From the cell containing the given text, extract its center point as [X, Y] coordinate. 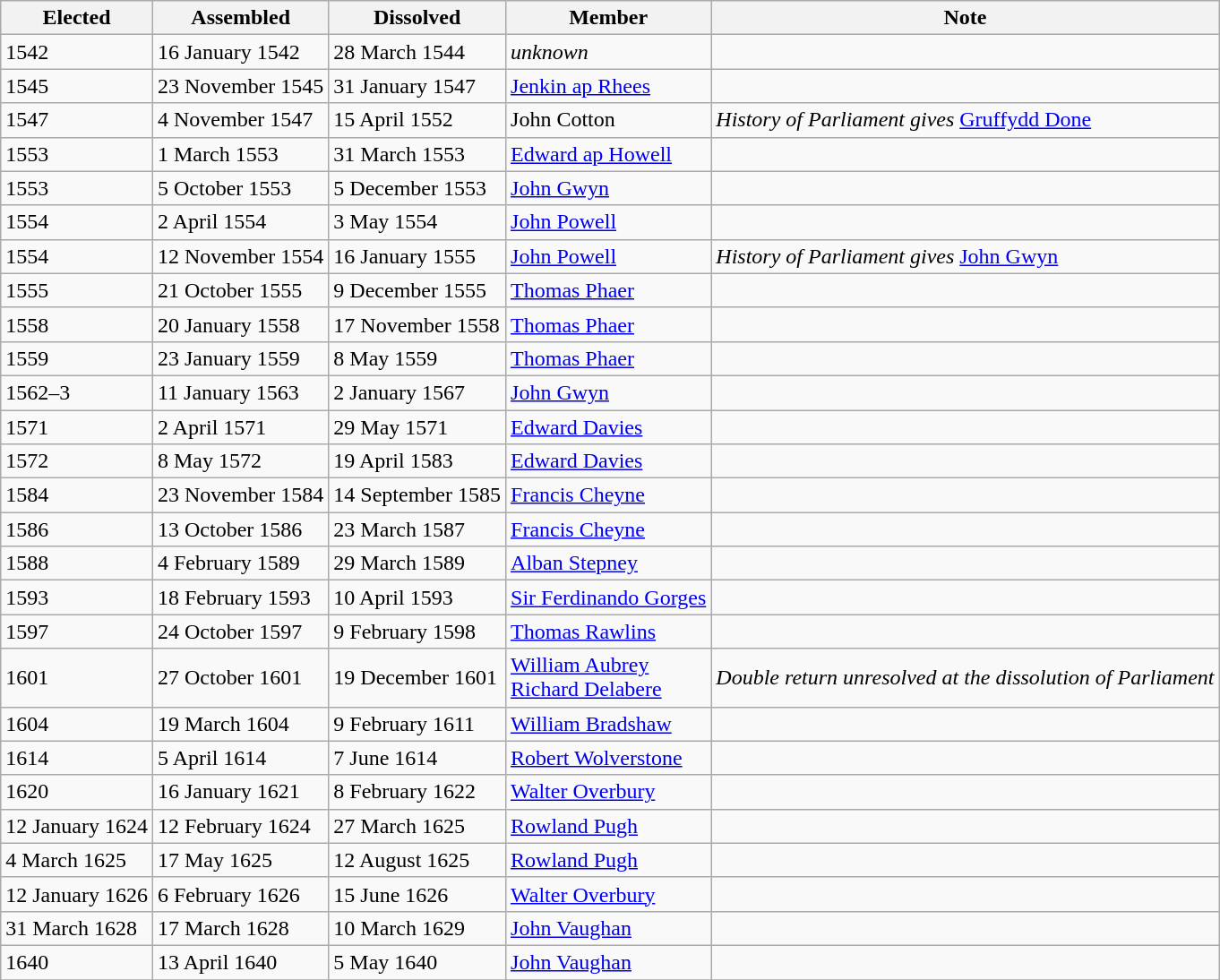
12 January 1626 [77, 894]
9 December 1555 [417, 290]
1 March 1553 [240, 154]
2 April 1554 [240, 222]
19 March 1604 [240, 724]
10 March 1629 [417, 928]
1542 [77, 52]
unknown [609, 52]
Sir Ferdinando Gorges [609, 597]
16 January 1621 [240, 792]
Alban Stepney [609, 563]
1597 [77, 632]
11 January 1563 [240, 392]
5 October 1553 [240, 188]
12 November 1554 [240, 256]
16 January 1555 [417, 256]
12 August 1625 [417, 860]
1614 [77, 758]
Dissolved [417, 18]
1586 [77, 529]
3 May 1554 [417, 222]
5 May 1640 [417, 962]
10 April 1593 [417, 597]
2 January 1567 [417, 392]
31 January 1547 [417, 86]
1571 [77, 427]
Jenkin ap Rhees [609, 86]
9 February 1598 [417, 632]
Edward ap Howell [609, 154]
Member [609, 18]
8 May 1559 [417, 358]
Note [966, 18]
19 April 1583 [417, 461]
13 October 1586 [240, 529]
27 October 1601 [240, 677]
Thomas Rawlins [609, 632]
27 March 1625 [417, 826]
18 February 1593 [240, 597]
29 May 1571 [417, 427]
16 January 1542 [240, 52]
20 January 1558 [240, 324]
1620 [77, 792]
Elected [77, 18]
21 October 1555 [240, 290]
23 January 1559 [240, 358]
1584 [77, 495]
1558 [77, 324]
John Cotton [609, 120]
23 March 1587 [417, 529]
23 November 1584 [240, 495]
1547 [77, 120]
1604 [77, 724]
William Bradshaw [609, 724]
19 December 1601 [417, 677]
24 October 1597 [240, 632]
1559 [77, 358]
8 May 1572 [240, 461]
Robert Wolverstone [609, 758]
6 February 1626 [240, 894]
William AubreyRichard Delabere [609, 677]
15 June 1626 [417, 894]
31 March 1553 [417, 154]
1593 [77, 597]
8 February 1622 [417, 792]
1588 [77, 563]
12 January 1624 [77, 826]
History of Parliament gives Gruffydd Done [966, 120]
5 April 1614 [240, 758]
12 February 1624 [240, 826]
13 April 1640 [240, 962]
31 March 1628 [77, 928]
4 March 1625 [77, 860]
Assembled [240, 18]
History of Parliament gives John Gwyn [966, 256]
17 May 1625 [240, 860]
1572 [77, 461]
4 November 1547 [240, 120]
1545 [77, 86]
Double return unresolved at the dissolution of Parliament [966, 677]
1555 [77, 290]
7 June 1614 [417, 758]
14 September 1585 [417, 495]
29 March 1589 [417, 563]
28 March 1544 [417, 52]
1601 [77, 677]
2 April 1571 [240, 427]
17 November 1558 [417, 324]
23 November 1545 [240, 86]
1562–3 [77, 392]
4 February 1589 [240, 563]
5 December 1553 [417, 188]
1640 [77, 962]
17 March 1628 [240, 928]
15 April 1552 [417, 120]
9 February 1611 [417, 724]
